Pinpoint the cell where the given text exists, returning its [X, Y] midpoint coordinate. 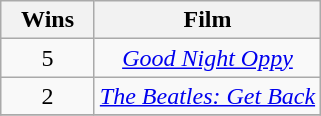
Film [207, 20]
The Beatles: Get Back [207, 96]
2 [48, 96]
5 [48, 58]
Good Night Oppy [207, 58]
Wins [48, 20]
